Extract the [X, Y] coordinate from the center of the cell holding the provided text.  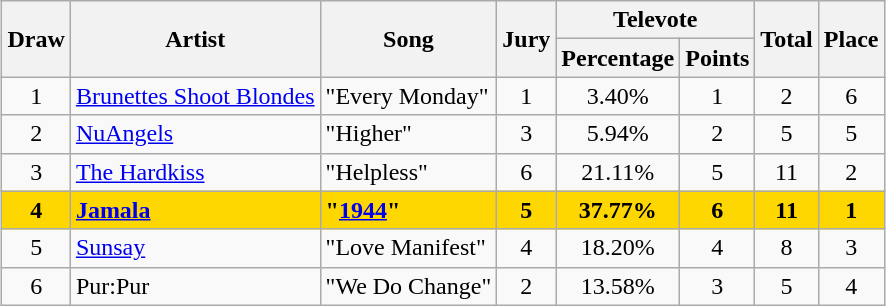
Draw [36, 39]
13.58% [618, 286]
"Every Monday" [408, 96]
"Helpless" [408, 172]
The Hardkiss [195, 172]
Points [718, 58]
Artist [195, 39]
NuAngels [195, 134]
"1944" [408, 210]
Place [851, 39]
"Love Manifest" [408, 248]
Jury [526, 39]
37.77% [618, 210]
21.11% [618, 172]
Song [408, 39]
Total [787, 39]
Jamala [195, 210]
"Higher" [408, 134]
Sunsay [195, 248]
Pur:Pur [195, 286]
18.20% [618, 248]
"We Do Change" [408, 286]
3.40% [618, 96]
5.94% [618, 134]
8 [787, 248]
Televote [656, 20]
Percentage [618, 58]
Brunettes Shoot Blondes [195, 96]
